Identify which cell holds the provided text, then report its [x, y] central coordinate. 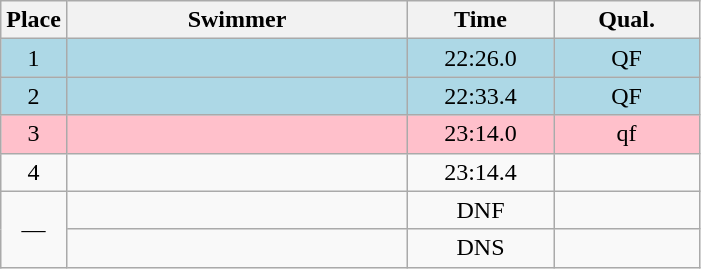
— [34, 229]
DNS [481, 248]
22:26.0 [481, 58]
2 [34, 96]
4 [34, 172]
Qual. [627, 20]
3 [34, 134]
qf [627, 134]
23:14.0 [481, 134]
23:14.4 [481, 172]
Swimmer [236, 20]
1 [34, 58]
22:33.4 [481, 96]
Time [481, 20]
Place [34, 20]
DNF [481, 210]
